Return (x, y) of the center of cell containing provided text 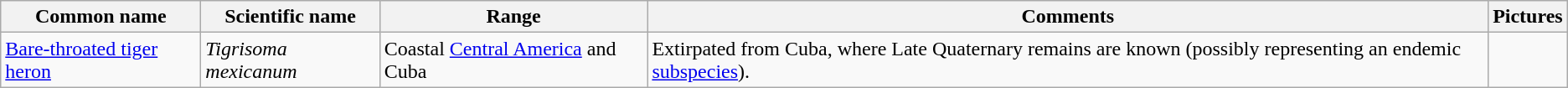
Range (513, 17)
Coastal Central America and Cuba (513, 60)
Comments (1068, 17)
Scientific name (291, 17)
Extirpated from Cuba, where Late Quaternary remains are known (possibly representing an endemic subspecies). (1068, 60)
Common name (101, 17)
Bare-throated tiger heron (101, 60)
Pictures (1528, 17)
Tigrisoma mexicanum (291, 60)
